Return the [x, y] coordinate for the center point of the cell that contains the specified text.  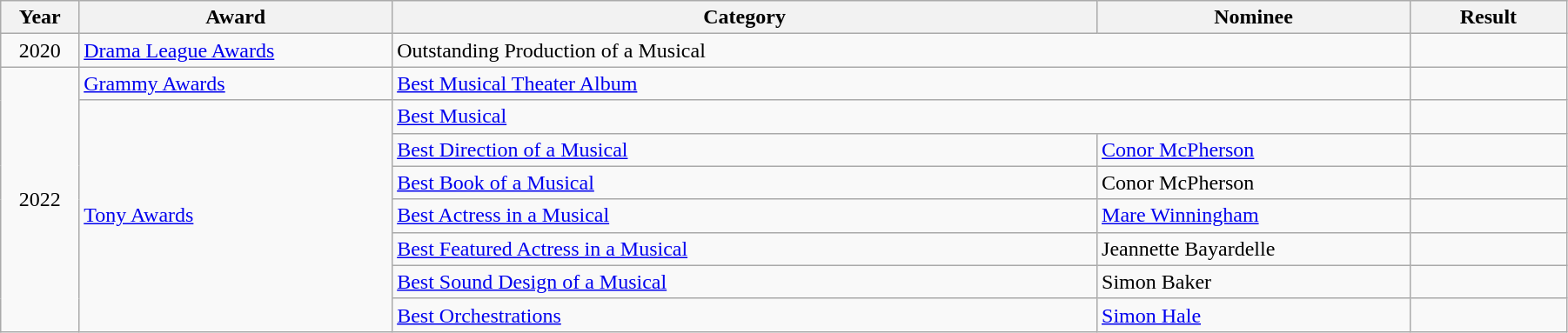
2020 [40, 50]
Category [745, 17]
Award [236, 17]
Simon Hale [1254, 315]
Best Musical [901, 117]
Best Direction of a Musical [745, 150]
Outstanding Production of a Musical [901, 50]
Year [40, 17]
Grammy Awards [236, 83]
Result [1488, 17]
Best Book of a Musical [745, 183]
Nominee [1254, 17]
Best Sound Design of a Musical [745, 282]
Tony Awards [236, 216]
Best Orchestrations [745, 315]
Jeannette Bayardelle [1254, 249]
2022 [40, 199]
Drama League Awards [236, 50]
Simon Baker [1254, 282]
Best Featured Actress in a Musical [745, 249]
Best Musical Theater Album [901, 83]
Mare Winningham [1254, 216]
Best Actress in a Musical [745, 216]
